For the text-containing cell, return its midpoint in [x, y] coordinate format. 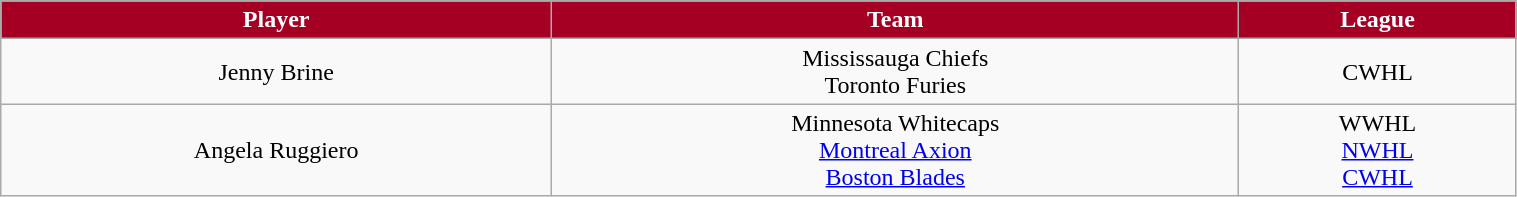
League [1378, 20]
Team [896, 20]
CWHL [1378, 72]
Jenny Brine [276, 72]
Angela Ruggiero [276, 150]
Minnesota WhitecapsMontreal AxionBoston Blades [896, 150]
Player [276, 20]
WWHLNWHLCWHL [1378, 150]
Mississauga ChiefsToronto Furies [896, 72]
